Detect which cell encompasses the target text, then output its (x, y) center coordinate. 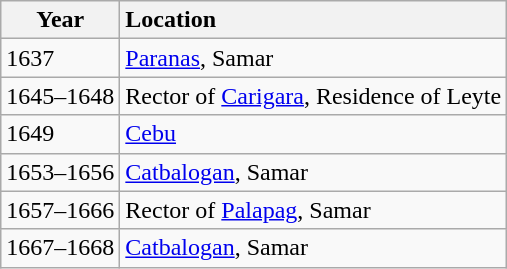
Cebu (314, 134)
Year (60, 20)
1657–1666 (60, 210)
Paranas, Samar (314, 58)
Rector of Carigara, Residence of Leyte (314, 96)
Rector of Palapag, Samar (314, 210)
1667–1668 (60, 248)
1653–1656 (60, 172)
1637 (60, 58)
1645–1648 (60, 96)
Location (314, 20)
1649 (60, 134)
